Return the [x, y] coordinate for the center point of the cell that contains the specified text.  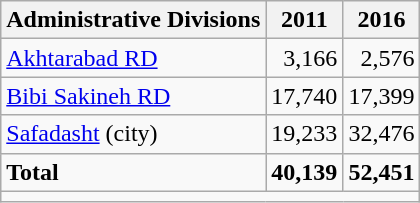
Akhtarabad RD [134, 58]
Total [134, 172]
52,451 [382, 172]
2016 [382, 20]
40,139 [304, 172]
3,166 [304, 58]
2,576 [382, 58]
Safadasht (city) [134, 134]
Bibi Sakineh RD [134, 96]
2011 [304, 20]
17,740 [304, 96]
32,476 [382, 134]
19,233 [304, 134]
Administrative Divisions [134, 20]
17,399 [382, 96]
